Determine the (x, y) coordinate at the center of the cell enclosing the given text.  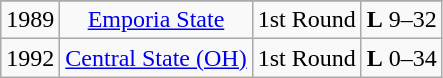
1989 (30, 20)
Emporia State (156, 20)
Central State (OH) (156, 58)
1992 (30, 58)
L 0–34 (402, 58)
L 9–32 (402, 20)
